Extract the [x, y] coordinate from the center of the cell holding the provided text.  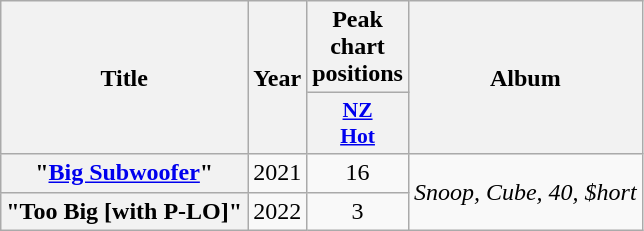
2021 [278, 173]
16 [358, 173]
Peak chart positions [358, 47]
"Too Big [with P-LO]" [124, 211]
3 [358, 211]
Album [525, 78]
NZHot [358, 124]
Title [124, 78]
Year [278, 78]
Snoop, Cube, 40, $hort [525, 192]
2022 [278, 211]
"Big Subwoofer" [124, 173]
